Search for the cell housing the specified text and yield its [X, Y] center coordinate. 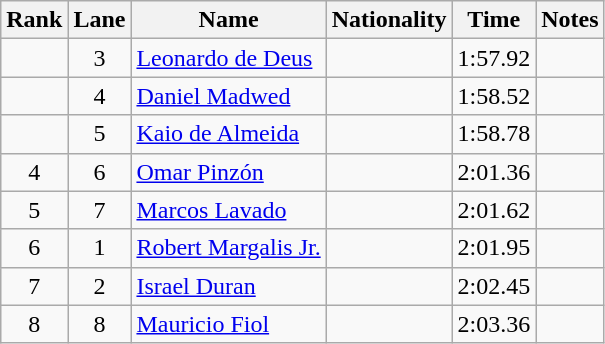
2:01.62 [494, 210]
Time [494, 20]
Notes [570, 20]
Nationality [389, 20]
Rank [34, 20]
1:58.52 [494, 96]
2:02.45 [494, 286]
Omar Pinzón [228, 172]
Mauricio Fiol [228, 324]
2:01.95 [494, 248]
Daniel Madwed [228, 96]
Marcos Lavado [228, 210]
1 [100, 248]
2:03.36 [494, 324]
1:58.78 [494, 134]
2:01.36 [494, 172]
Kaio de Almeida [228, 134]
3 [100, 58]
1:57.92 [494, 58]
Israel Duran [228, 286]
Robert Margalis Jr. [228, 248]
2 [100, 286]
Leonardo de Deus [228, 58]
Name [228, 20]
Lane [100, 20]
